Capture the cell that displays the provided text and extract its (X, Y) central coordinate. 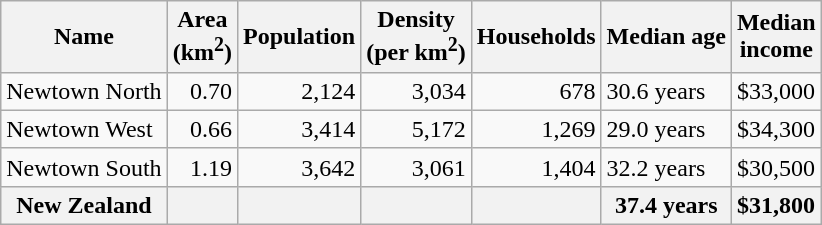
Area(km2) (202, 37)
29.0 years (666, 129)
$33,000 (776, 91)
32.2 years (666, 167)
0.66 (202, 129)
Newtown West (84, 129)
2,124 (300, 91)
1,404 (536, 167)
678 (536, 91)
3,642 (300, 167)
New Zealand (84, 205)
5,172 (416, 129)
Medianincome (776, 37)
3,414 (300, 129)
30.6 years (666, 91)
3,061 (416, 167)
Density(per km2) (416, 37)
Households (536, 37)
0.70 (202, 91)
Newtown North (84, 91)
Name (84, 37)
Population (300, 37)
$31,800 (776, 205)
$30,500 (776, 167)
1,269 (536, 129)
Newtown South (84, 167)
3,034 (416, 91)
1.19 (202, 167)
$34,300 (776, 129)
37.4 years (666, 205)
Median age (666, 37)
